Extract the [X, Y] coordinate from the center of the cell holding the provided text.  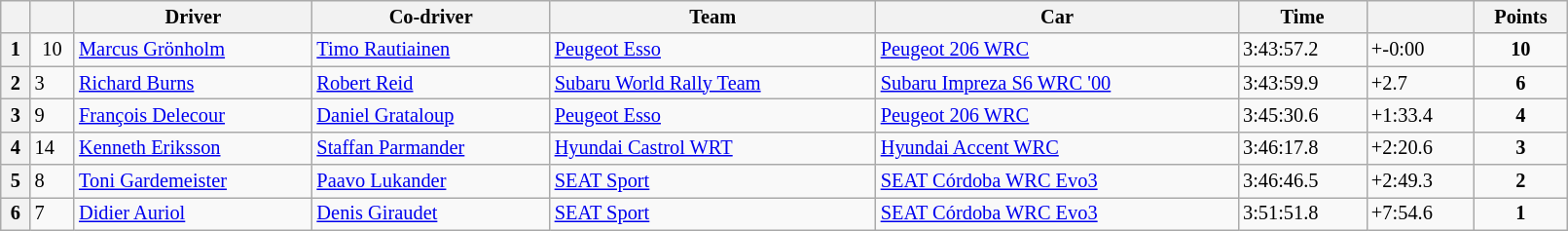
Denis Giraudet [431, 213]
3:46:46.5 [1302, 181]
Paavo Lukander [431, 181]
François Delecour [193, 115]
7 [53, 213]
Robert Reid [431, 83]
14 [53, 148]
3:51:51.8 [1302, 213]
Co-driver [431, 17]
Subaru Impreza S6 WRC '00 [1057, 83]
9 [53, 115]
Car [1057, 17]
Didier Auriol [193, 213]
Hyundai Accent WRC [1057, 148]
8 [53, 181]
Driver [193, 17]
+2.7 [1420, 83]
Time [1302, 17]
+-0:00 [1420, 50]
3:46:17.8 [1302, 148]
Kenneth Eriksson [193, 148]
Timo Rautiainen [431, 50]
Richard Burns [193, 83]
+2:20.6 [1420, 148]
Subaru World Rally Team [712, 83]
Daniel Grataloup [431, 115]
+1:33.4 [1420, 115]
Hyundai Castrol WRT [712, 148]
Team [712, 17]
3:43:57.2 [1302, 50]
+2:49.3 [1420, 181]
3:43:59.9 [1302, 83]
3:45:30.6 [1302, 115]
Marcus Grönholm [193, 50]
Points [1520, 17]
+7:54.6 [1420, 213]
Toni Gardemeister [193, 181]
5 [16, 181]
Staffan Parmander [431, 148]
